Pinpoint the cell where the given text exists, returning its (X, Y) midpoint coordinate. 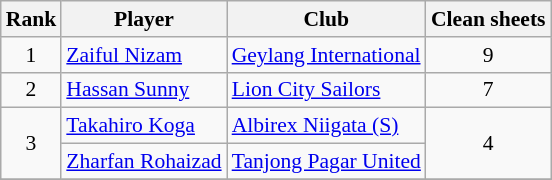
Albirex Niigata (S) (326, 126)
7 (488, 90)
Zharfan Rohaizad (144, 162)
1 (32, 55)
Geylang International (326, 55)
2 (32, 90)
4 (488, 144)
Clean sheets (488, 19)
Takahiro Koga (144, 126)
Player (144, 19)
9 (488, 55)
Tanjong Pagar United (326, 162)
Lion City Sailors (326, 90)
3 (32, 144)
Rank (32, 19)
Zaiful Nizam (144, 55)
Club (326, 19)
Hassan Sunny (144, 90)
